From the cell containing the given text, extract its center point as (X, Y) coordinate. 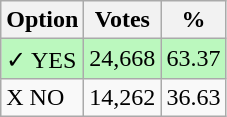
Option (42, 20)
Votes (122, 20)
24,668 (122, 59)
✓ YES (42, 59)
X NO (42, 97)
63.37 (194, 59)
% (194, 20)
14,262 (122, 97)
36.63 (194, 97)
